Extract the (X, Y) coordinate from the center of the cell holding the provided text.  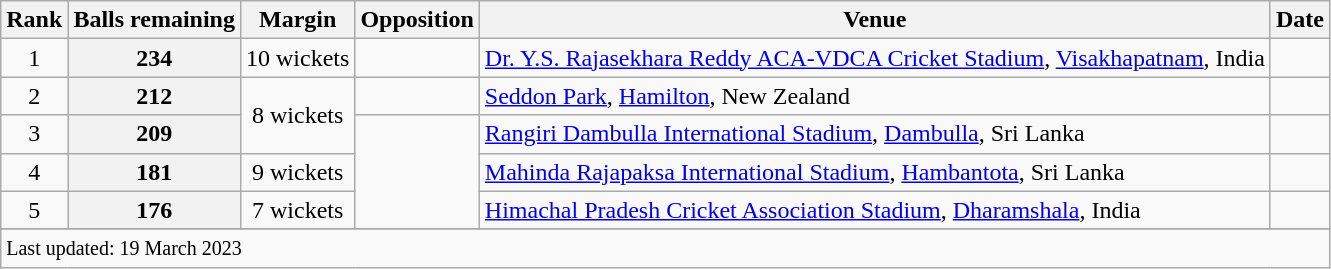
Balls remaining (154, 20)
5 (34, 210)
Venue (874, 20)
7 wickets (297, 210)
234 (154, 58)
176 (154, 210)
9 wickets (297, 172)
8 wickets (297, 115)
Margin (297, 20)
181 (154, 172)
1 (34, 58)
Date (1300, 20)
Rangiri Dambulla International Stadium, Dambulla, Sri Lanka (874, 134)
Last updated: 19 March 2023 (666, 248)
Opposition (417, 20)
2 (34, 96)
4 (34, 172)
Himachal Pradesh Cricket Association Stadium, Dharamshala, India (874, 210)
Mahinda Rajapaksa International Stadium, Hambantota, Sri Lanka (874, 172)
Dr. Y.S. Rajasekhara Reddy ACA-VDCA Cricket Stadium, Visakhapatnam, India (874, 58)
Seddon Park, Hamilton, New Zealand (874, 96)
212 (154, 96)
10 wickets (297, 58)
3 (34, 134)
209 (154, 134)
Rank (34, 20)
